Output the [x, y] coordinate of the center of the cell containing the given text.  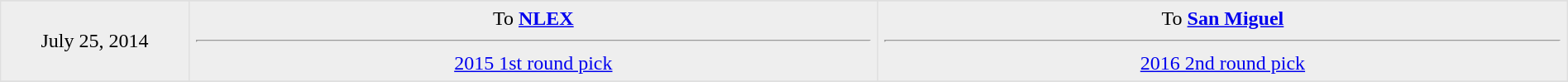
To San Miguel2016 2nd round pick [1223, 41]
To NLEX2015 1st round pick [533, 41]
July 25, 2014 [94, 41]
